Return the [x, y] coordinate for the center point of the cell that contains the specified text.  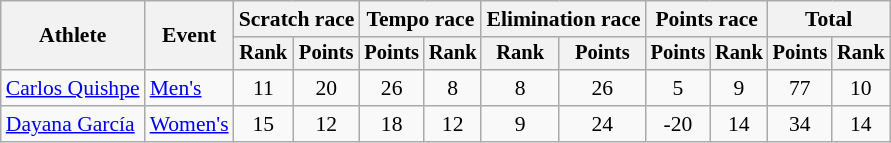
-20 [678, 124]
20 [326, 88]
18 [391, 124]
Carlos Quishpe [73, 88]
Athlete [73, 36]
10 [861, 88]
Women's [190, 124]
Dayana García [73, 124]
15 [264, 124]
11 [264, 88]
Points race [707, 19]
Tempo race [420, 19]
Scratch race [297, 19]
Men's [190, 88]
5 [678, 88]
24 [602, 124]
Event [190, 36]
Total [829, 19]
Elimination race [563, 19]
77 [800, 88]
34 [800, 124]
